Determine the (x, y) coordinate at the center of the cell enclosing the given text.  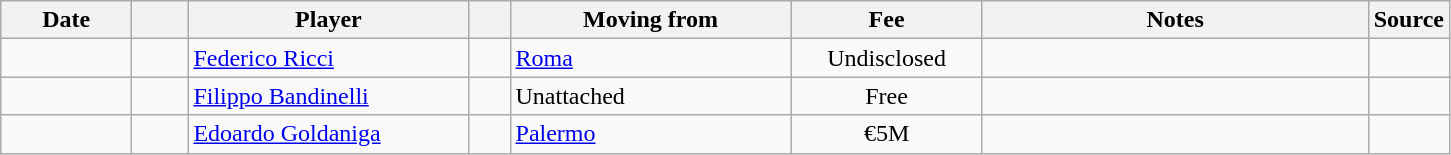
Source (1408, 20)
Undisclosed (886, 58)
Player (328, 20)
Notes (1175, 20)
Date (66, 20)
Free (886, 96)
Federico Ricci (328, 58)
Unattached (650, 96)
Roma (650, 58)
Filippo Bandinelli (328, 96)
Fee (886, 20)
€5M (886, 134)
Moving from (650, 20)
Edoardo Goldaniga (328, 134)
Palermo (650, 134)
